Search for the cell housing the specified text and yield its (x, y) center coordinate. 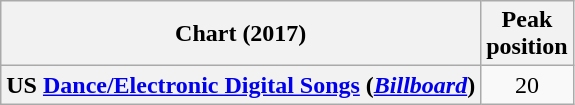
Peakposition (527, 34)
US Dance/Electronic Digital Songs (Billboard) (241, 85)
Chart (2017) (241, 34)
20 (527, 85)
